From the cell containing the given text, extract its center point as [x, y] coordinate. 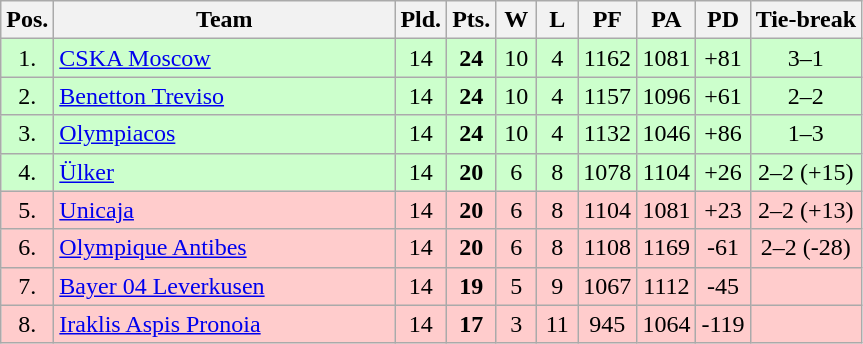
1046 [666, 134]
2–2 [806, 96]
5. [28, 210]
Olympique Antibes [224, 248]
2–2 (+15) [806, 172]
Olympiacos [224, 134]
1157 [608, 96]
7. [28, 286]
1–3 [806, 134]
Ülker [224, 172]
-61 [723, 248]
19 [472, 286]
3–1 [806, 58]
CSKA Moscow [224, 58]
11 [558, 324]
3 [516, 324]
1078 [608, 172]
+23 [723, 210]
L [558, 20]
945 [608, 324]
-119 [723, 324]
1067 [608, 286]
8. [28, 324]
Pld. [421, 20]
1132 [608, 134]
+81 [723, 58]
Pts. [472, 20]
1064 [666, 324]
Pos. [28, 20]
3. [28, 134]
Tie-break [806, 20]
Benetton Treviso [224, 96]
1162 [608, 58]
Unicaja [224, 210]
2–2 (+13) [806, 210]
1096 [666, 96]
+61 [723, 96]
4. [28, 172]
PD [723, 20]
2. [28, 96]
1169 [666, 248]
PF [608, 20]
1108 [608, 248]
Iraklis Aspis Pronoia [224, 324]
Bayer 04 Leverkusen [224, 286]
-45 [723, 286]
Team [224, 20]
1. [28, 58]
5 [516, 286]
+86 [723, 134]
9 [558, 286]
W [516, 20]
6. [28, 248]
PA [666, 20]
17 [472, 324]
+26 [723, 172]
1112 [666, 286]
2–2 (-28) [806, 248]
